For the text-containing cell, return its midpoint in (x, y) coordinate format. 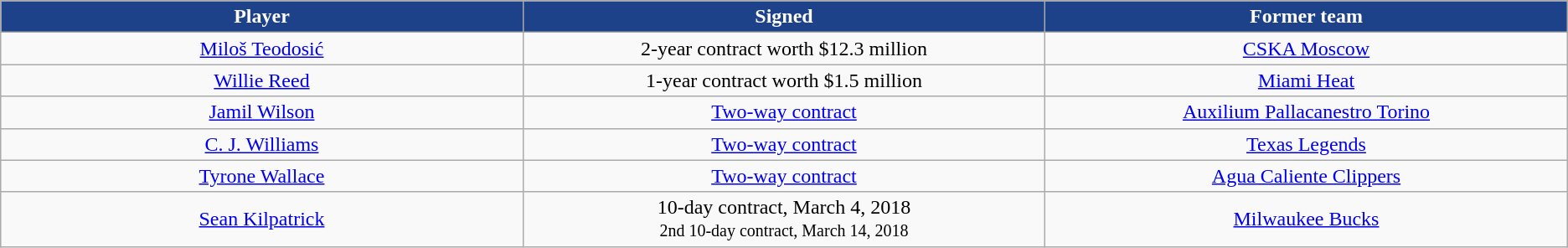
CSKA Moscow (1307, 49)
Agua Caliente Clippers (1307, 176)
Miloš Teodosić (261, 49)
Player (261, 17)
Miami Heat (1307, 80)
1-year contract worth $1.5 million (784, 80)
C. J. Williams (261, 144)
Sean Kilpatrick (261, 220)
Texas Legends (1307, 144)
Milwaukee Bucks (1307, 220)
10-day contract, March 4, 20182nd 10-day contract, March 14, 2018 (784, 220)
2-year contract worth $12.3 million (784, 49)
Auxilium Pallacanestro Torino (1307, 112)
Tyrone Wallace (261, 176)
Willie Reed (261, 80)
Former team (1307, 17)
Jamil Wilson (261, 112)
Signed (784, 17)
